Return [x, y] of the center of cell containing provided text 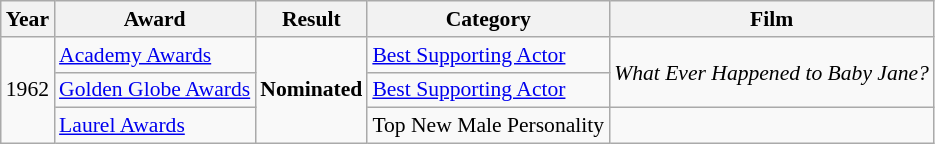
What Ever Happened to Baby Jane? [772, 72]
Top New Male Personality [488, 126]
Nominated [311, 90]
Year [28, 19]
Result [311, 19]
Academy Awards [154, 55]
Golden Globe Awards [154, 90]
1962 [28, 90]
Category [488, 19]
Laurel Awards [154, 126]
Award [154, 19]
Film [772, 19]
